Provide the (X, Y) coordinate of the cell's center where the given text is located.  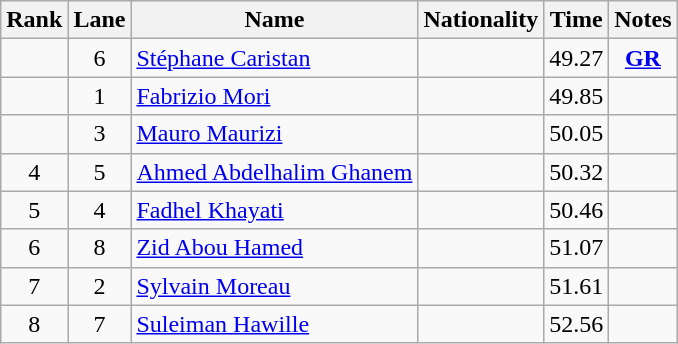
2 (100, 286)
Lane (100, 20)
50.05 (576, 134)
51.07 (576, 248)
GR (643, 58)
Notes (643, 20)
Sylvain Moreau (274, 286)
49.85 (576, 96)
Zid Abou Hamed (274, 248)
1 (100, 96)
50.46 (576, 210)
Nationality (481, 20)
Fabrizio Mori (274, 96)
51.61 (576, 286)
Suleiman Hawille (274, 324)
Ahmed Abdelhalim Ghanem (274, 172)
Stéphane Caristan (274, 58)
Time (576, 20)
3 (100, 134)
Fadhel Khayati (274, 210)
49.27 (576, 58)
Mauro Maurizi (274, 134)
50.32 (576, 172)
Rank (34, 20)
Name (274, 20)
52.56 (576, 324)
